Scan for the cell matching the given text and deliver its [X, Y] coordinate at center. 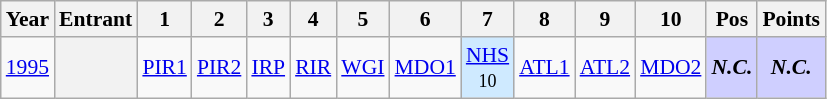
6 [426, 19]
1995 [28, 68]
7 [488, 19]
8 [544, 19]
4 [313, 19]
ATL2 [605, 68]
WGI [362, 68]
RIR [313, 68]
IRP [268, 68]
2 [220, 19]
Points [791, 19]
5 [362, 19]
Pos [732, 19]
PIR1 [164, 68]
MDO1 [426, 68]
3 [268, 19]
MDO2 [670, 68]
9 [605, 19]
Year [28, 19]
10 [670, 19]
NHS10 [488, 68]
ATL1 [544, 68]
Entrant [96, 19]
1 [164, 19]
PIR2 [220, 68]
